Output the [X, Y] coordinate of the center of the cell containing the given text.  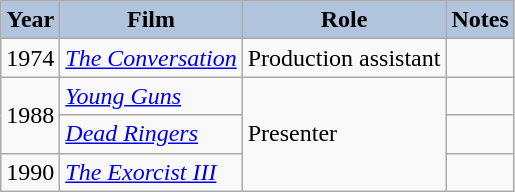
Film [151, 20]
1990 [30, 172]
1974 [30, 58]
Notes [480, 20]
The Conversation [151, 58]
1988 [30, 115]
Dead Ringers [151, 134]
Role [344, 20]
Production assistant [344, 58]
Young Guns [151, 96]
Year [30, 20]
Presenter [344, 134]
The Exorcist III [151, 172]
